Provide the (X, Y) coordinate of the cell's center where the given text is located.  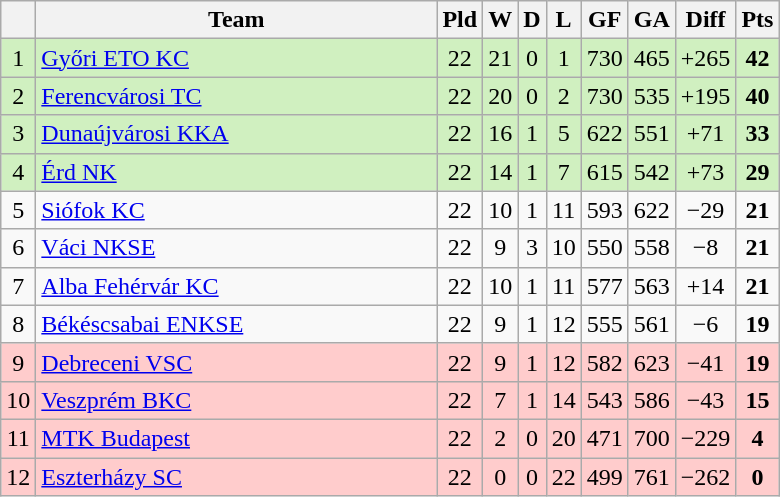
MTK Budapest (236, 438)
Pld (460, 20)
615 (604, 172)
GA (652, 20)
40 (758, 96)
Veszprém BKC (236, 400)
700 (652, 438)
499 (604, 477)
Békéscsabai ENKSE (236, 324)
−29 (706, 210)
+14 (706, 286)
Ferencvárosi TC (236, 96)
−229 (706, 438)
16 (500, 134)
593 (604, 210)
561 (652, 324)
550 (604, 248)
8 (18, 324)
555 (604, 324)
+71 (706, 134)
582 (604, 362)
542 (652, 172)
Pts (758, 20)
761 (652, 477)
33 (758, 134)
−6 (706, 324)
GF (604, 20)
Győri ETO KC (236, 58)
42 (758, 58)
Diff (706, 20)
Siófok KC (236, 210)
+195 (706, 96)
543 (604, 400)
Eszterházy SC (236, 477)
+73 (706, 172)
15 (758, 400)
551 (652, 134)
471 (604, 438)
D (532, 20)
Alba Fehérvár KC (236, 286)
Váci NKSE (236, 248)
−41 (706, 362)
+265 (706, 58)
W (500, 20)
558 (652, 248)
563 (652, 286)
623 (652, 362)
577 (604, 286)
−8 (706, 248)
−43 (706, 400)
−262 (706, 477)
535 (652, 96)
586 (652, 400)
Dunaújvárosi KKA (236, 134)
Team (236, 20)
29 (758, 172)
L (564, 20)
6 (18, 248)
465 (652, 58)
Debreceni VSC (236, 362)
Érd NK (236, 172)
